Return the (x, y) coordinate for the center point of the cell that contains the specified text.  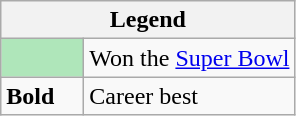
Won the Super Bowl (190, 58)
Legend (148, 20)
Career best (190, 96)
Bold (42, 96)
